Return (x, y) of the center of cell containing provided text 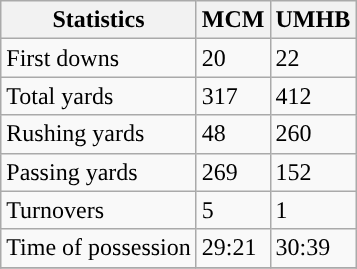
Statistics (99, 20)
Rushing yards (99, 134)
1 (313, 210)
317 (233, 96)
MCM (233, 20)
48 (233, 134)
UMHB (313, 20)
30:39 (313, 248)
Passing yards (99, 172)
152 (313, 172)
29:21 (233, 248)
Total yards (99, 96)
Turnovers (99, 210)
22 (313, 58)
5 (233, 210)
260 (313, 134)
269 (233, 172)
412 (313, 96)
20 (233, 58)
First downs (99, 58)
Time of possession (99, 248)
